Return [x, y] of the center of cell containing provided text 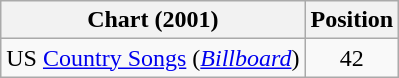
US Country Songs (Billboard) [153, 58]
Chart (2001) [153, 20]
42 [352, 58]
Position [352, 20]
